Scan for the cell matching the given text and deliver its (X, Y) coordinate at center. 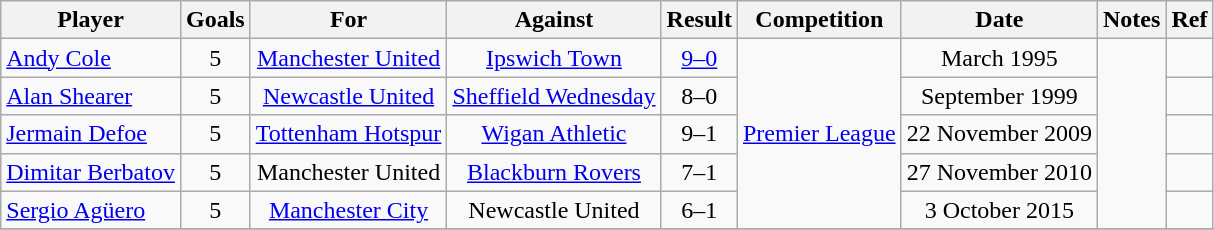
Player (91, 20)
Alan Shearer (91, 96)
Wigan Athletic (554, 134)
Jermain Defoe (91, 134)
Premier League (819, 134)
6–1 (699, 210)
9–0 (699, 58)
9–1 (699, 134)
Ref (1190, 20)
Date (999, 20)
Blackburn Rovers (554, 172)
Against (554, 20)
Tottenham Hotspur (348, 134)
For (348, 20)
Sergio Agüero (91, 210)
Result (699, 20)
7–1 (699, 172)
27 November 2010 (999, 172)
March 1995 (999, 58)
Sheffield Wednesday (554, 96)
22 November 2009 (999, 134)
Ipswich Town (554, 58)
3 October 2015 (999, 210)
Notes (1132, 20)
Competition (819, 20)
September 1999 (999, 96)
Andy Cole (91, 58)
Manchester City (348, 210)
Goals (215, 20)
Dimitar Berbatov (91, 172)
8–0 (699, 96)
